Locate the cell with the specified text and output its (x, y) center coordinate. 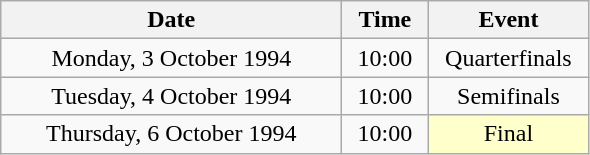
Date (172, 20)
Monday, 3 October 1994 (172, 58)
Event (508, 20)
Semifinals (508, 96)
Tuesday, 4 October 1994 (172, 96)
Thursday, 6 October 1994 (172, 134)
Quarterfinals (508, 58)
Final (508, 134)
Time (385, 20)
